Return (X, Y) of the center of cell containing provided text 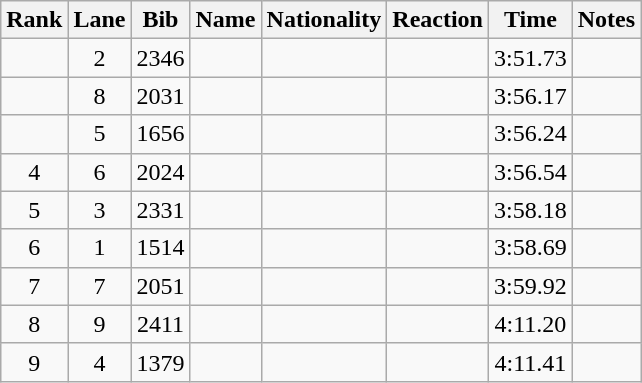
Rank (34, 20)
3:58.18 (530, 210)
2024 (160, 172)
3:58.69 (530, 248)
Name (226, 20)
2331 (160, 210)
Notes (606, 20)
1379 (160, 362)
Reaction (438, 20)
1656 (160, 134)
3 (100, 210)
2 (100, 58)
Nationality (324, 20)
4:11.41 (530, 362)
2051 (160, 286)
2346 (160, 58)
2031 (160, 96)
1 (100, 248)
3:56.17 (530, 96)
3:56.54 (530, 172)
2411 (160, 324)
Lane (100, 20)
1514 (160, 248)
3:56.24 (530, 134)
Bib (160, 20)
Time (530, 20)
3:59.92 (530, 286)
4:11.20 (530, 324)
3:51.73 (530, 58)
